Locate the cell with the specified text and output its [X, Y] center coordinate. 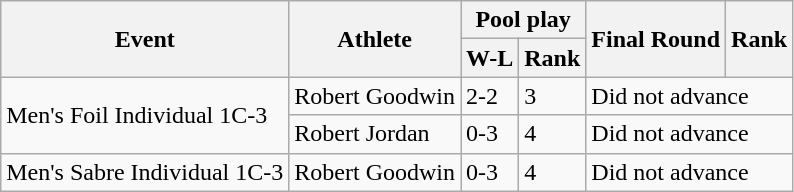
Final Round [656, 39]
Athlete [375, 39]
Pool play [522, 20]
Men's Foil Individual 1C-3 [145, 115]
Event [145, 39]
3 [552, 96]
Robert Jordan [375, 134]
2-2 [489, 96]
W-L [489, 58]
Men's Sabre Individual 1C-3 [145, 172]
